Return (X, Y) of the center of cell containing provided text 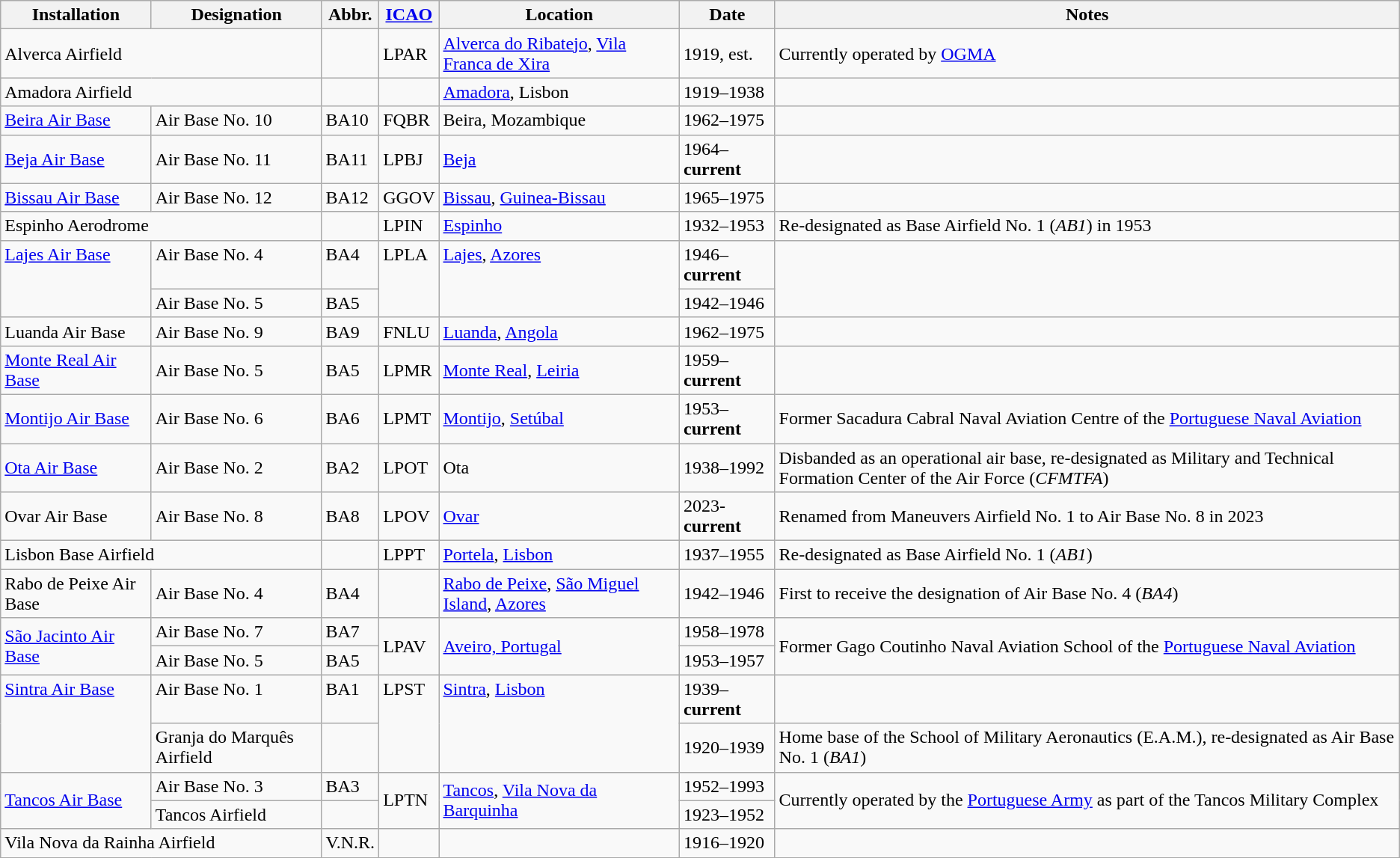
Date (728, 15)
Location (559, 15)
Montijo Air Base (76, 419)
Monte Real, Leiria (559, 370)
LPOV (409, 516)
LPMT (409, 419)
Renamed from Maneuvers Airfield No. 1 to Air Base No. 8 in 2023 (1087, 516)
FQBR (409, 120)
Alverca do Ribatejo, Vila Franca de Xira (559, 54)
Alverca Airfield (162, 54)
Home base of the School of Military Aeronautics (E.A.M.), re-designated as Air Base No. 1 (BA1) (1087, 748)
Amadora Airfield (162, 92)
LPMR (409, 370)
Lajes Air Base (76, 278)
BA3 (350, 786)
Montijo, Setúbal (559, 419)
Amadora, Lisbon (559, 92)
Lisbon Base Airfield (162, 555)
1953–current (728, 419)
BA12 (350, 197)
Ota (559, 467)
BA2 (350, 467)
Beira Air Base (76, 120)
Vila Nova da Rainha Airfield (162, 843)
2023-current (728, 516)
Air Base No. 10 (236, 120)
1946–current (728, 265)
Currently operated by the Portuguese Army as part of the Tancos Military Complex (1087, 800)
Luanda, Angola (559, 331)
LPLA (409, 278)
LPBJ (409, 159)
1959–current (728, 370)
1958–1978 (728, 632)
Air Base No. 3 (236, 786)
Abbr. (350, 15)
BA10 (350, 120)
Air Base No. 9 (236, 331)
1953–1957 (728, 661)
Air Base No. 6 (236, 419)
BA11 (350, 159)
São Jacinto Air Base (76, 646)
Re-designated as Base Airfield No. 1 (AB1) in 1953 (1087, 226)
GGOV (409, 197)
Installation (76, 15)
1919, est. (728, 54)
First to receive the designation of Air Base No. 4 (BA4) (1087, 594)
BA1 (350, 699)
LPAR (409, 54)
Aveiro, Portugal (559, 646)
LPOT (409, 467)
Granja do Marquês Airfield (236, 748)
BA9 (350, 331)
Ovar Air Base (76, 516)
1965–1975 (728, 197)
Beja Air Base (76, 159)
V.N.R. (350, 843)
Re-designated as Base Airfield No. 1 (AB1) (1087, 555)
1916–1920 (728, 843)
Rabo de Peixe, São Miguel Island, Azores (559, 594)
LPST (409, 723)
1919–1938 (728, 92)
1964–current (728, 159)
LPAV (409, 646)
Air Base No. 2 (236, 467)
Sintra Air Base (76, 723)
Tancos Airfield (236, 815)
Air Base No. 1 (236, 699)
Sintra, Lisbon (559, 723)
Luanda Air Base (76, 331)
Disbanded as an operational air base, re-designated as Military and Technical Formation Center of the Air Force (CFMTFA) (1087, 467)
Air Base No. 7 (236, 632)
LPPT (409, 555)
Lajes, Azores (559, 278)
Air Base No. 12 (236, 197)
Beira, Mozambique (559, 120)
Bissau, Guinea-Bissau (559, 197)
Former Sacadura Cabral Naval Aviation Centre of the Portuguese Naval Aviation (1087, 419)
ICAO (409, 15)
Air Base No. 11 (236, 159)
1937–1955 (728, 555)
Currently operated by OGMA (1087, 54)
Notes (1087, 15)
LPTN (409, 800)
FNLU (409, 331)
BA6 (350, 419)
Designation (236, 15)
1938–1992 (728, 467)
Tancos Air Base (76, 800)
1932–1953 (728, 226)
Bissau Air Base (76, 197)
1939–current (728, 699)
Ovar (559, 516)
Espinho (559, 226)
BA8 (350, 516)
1923–1952 (728, 815)
Air Base No. 8 (236, 516)
Beja (559, 159)
1920–1939 (728, 748)
Rabo de Peixe Air Base (76, 594)
1952–1993 (728, 786)
Former Gago Coutinho Naval Aviation School of the Portuguese Naval Aviation (1087, 646)
Ota Air Base (76, 467)
BA7 (350, 632)
LPIN (409, 226)
Portela, Lisbon (559, 555)
Espinho Aerodrome (162, 226)
Monte Real Air Base (76, 370)
Tancos, Vila Nova da Barquinha (559, 800)
